Scan for the cell matching the given text and deliver its (X, Y) coordinate at center. 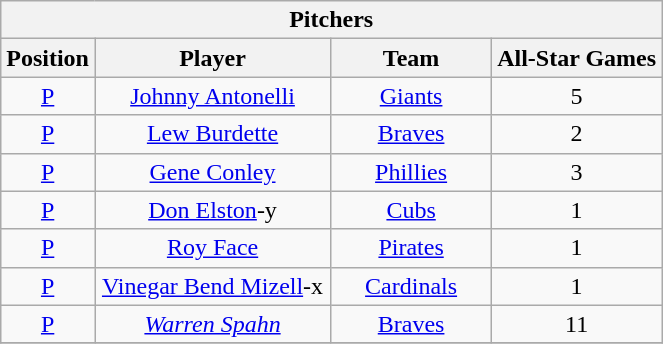
Team (412, 58)
Cubs (412, 210)
Roy Face (212, 248)
Johnny Antonelli (212, 96)
Phillies (412, 172)
Gene Conley (212, 172)
Warren Spahn (212, 324)
11 (577, 324)
Position (48, 58)
Vinegar Bend Mizell-x (212, 286)
Pitchers (332, 20)
3 (577, 172)
Lew Burdette (212, 134)
All-Star Games (577, 58)
Don Elston-y (212, 210)
Giants (412, 96)
2 (577, 134)
Player (212, 58)
Cardinals (412, 286)
5 (577, 96)
Pirates (412, 248)
